Extract the [x, y] coordinate from the center of the cell holding the provided text.  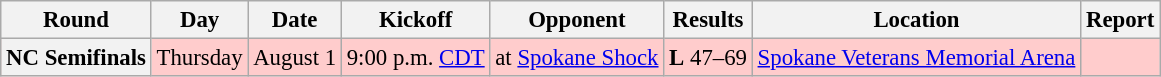
Location [916, 20]
Round [76, 20]
Day [200, 20]
Opponent [577, 20]
Results [708, 20]
Kickoff [416, 20]
Thursday [200, 58]
NC Semifinals [76, 58]
August 1 [295, 58]
Date [295, 20]
Report [1120, 20]
L 47–69 [708, 58]
at Spokane Shock [577, 58]
9:00 p.m. CDT [416, 58]
Spokane Veterans Memorial Arena [916, 58]
